Output the [X, Y] coordinate of the center of the cell containing the given text.  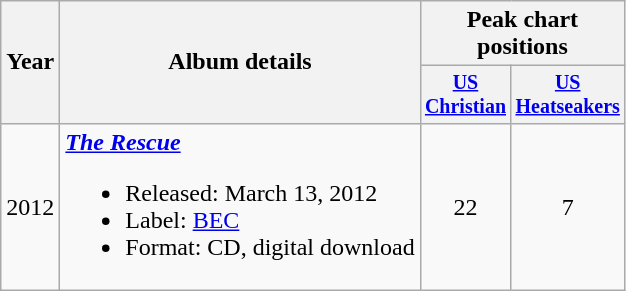
Year [30, 62]
22 [466, 206]
USHeatseakers [568, 94]
The RescueReleased: March 13, 2012Label: BECFormat: CD, digital download [240, 206]
2012 [30, 206]
Album details [240, 62]
7 [568, 206]
USChristian [466, 94]
Peak chart positions [522, 34]
